Output the (x, y) coordinate of the center of the cell containing the given text.  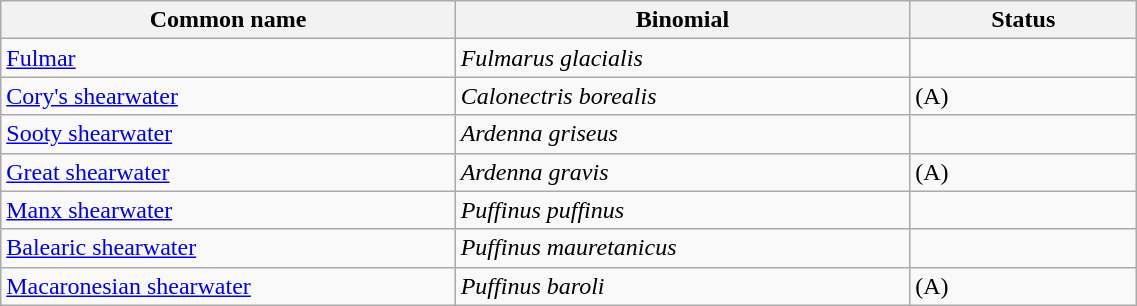
Puffinus puffinus (682, 210)
Ardenna gravis (682, 172)
Fulmarus glacialis (682, 58)
Sooty shearwater (228, 134)
Balearic shearwater (228, 248)
Cory's shearwater (228, 96)
Manx shearwater (228, 210)
Puffinus baroli (682, 286)
Macaronesian shearwater (228, 286)
Calonectris borealis (682, 96)
Ardenna griseus (682, 134)
Puffinus mauretanicus (682, 248)
Common name (228, 20)
Status (1024, 20)
Great shearwater (228, 172)
Binomial (682, 20)
Fulmar (228, 58)
